Find where the given text appears and provide that cell's center as (X, Y) coordinate. 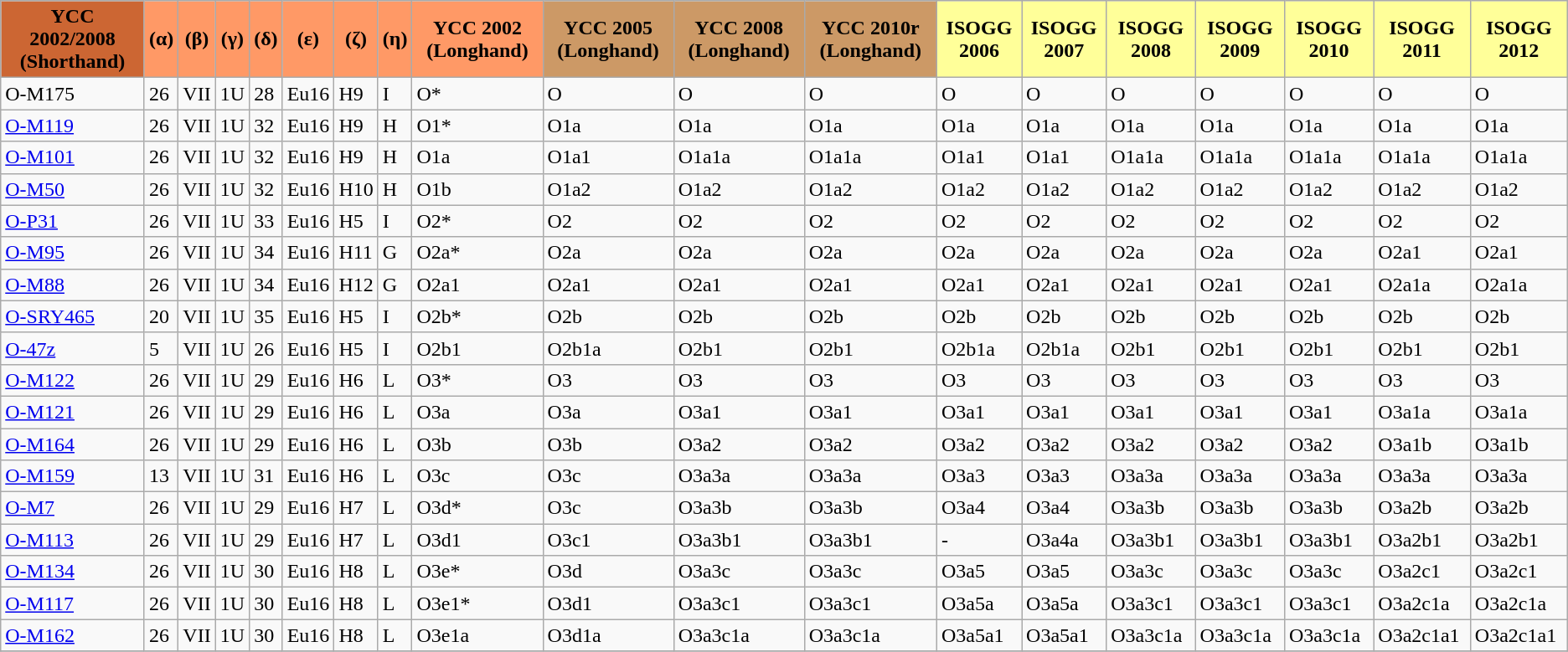
ISOGG 2010 (1328, 39)
28 (266, 94)
O* (477, 94)
O3e1* (477, 603)
O-M162 (73, 635)
ISOGG 2007 (1064, 39)
O2a* (477, 253)
O-M101 (73, 157)
O-M50 (73, 189)
O-M122 (73, 380)
O-M175 (73, 94)
ISOGG 2012 (1519, 39)
O2b* (477, 316)
- (978, 540)
H12 (356, 285)
O-47z (73, 348)
O-P31 (73, 221)
35 (266, 316)
O3d1a (608, 635)
YCC 2005 (Longhand) (608, 39)
31 (266, 476)
O-M134 (73, 572)
O3e1a (477, 635)
O1b (477, 189)
YCC 2008 (Longhand) (739, 39)
(η) (395, 39)
5 (161, 348)
O3d* (477, 508)
O-M159 (73, 476)
ISOGG 2006 (978, 39)
(γ) (232, 39)
H11 (356, 253)
O-M7 (73, 508)
O3d (608, 572)
YCC 2002/2008 (Shorthand) (73, 39)
(δ) (266, 39)
O-M164 (73, 444)
33 (266, 221)
O3a4a (1064, 540)
O1* (477, 126)
H10 (356, 189)
(α) (161, 39)
YCC 2010r (Longhand) (870, 39)
(β) (197, 39)
O-M121 (73, 412)
YCC 2002 (Longhand) (477, 39)
O3* (477, 380)
(ζ) (356, 39)
ISOGG 2008 (1151, 39)
ISOGG 2009 (1240, 39)
O-M113 (73, 540)
O2* (477, 221)
O-M88 (73, 285)
O-M119 (73, 126)
O-SRY465 (73, 316)
O-M95 (73, 253)
(ε) (308, 39)
O3e* (477, 572)
O3c1 (608, 540)
O-M117 (73, 603)
13 (161, 476)
20 (161, 316)
ISOGG 2011 (1422, 39)
